Identify which cell holds the provided text, then report its [X, Y] central coordinate. 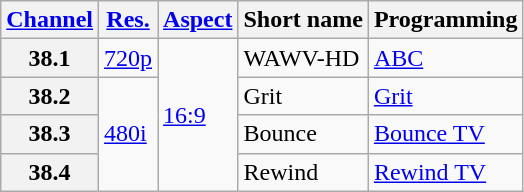
Rewind [303, 172]
480i [128, 134]
ABC [446, 58]
16:9 [198, 115]
Short name [303, 20]
38.4 [50, 172]
Channel [50, 20]
38.3 [50, 134]
720p [128, 58]
Rewind TV [446, 172]
Programming [446, 20]
WAWV-HD [303, 58]
Res. [128, 20]
38.2 [50, 96]
Aspect [198, 20]
38.1 [50, 58]
Bounce TV [446, 134]
Bounce [303, 134]
